Return [X, Y] of the center of cell containing provided text 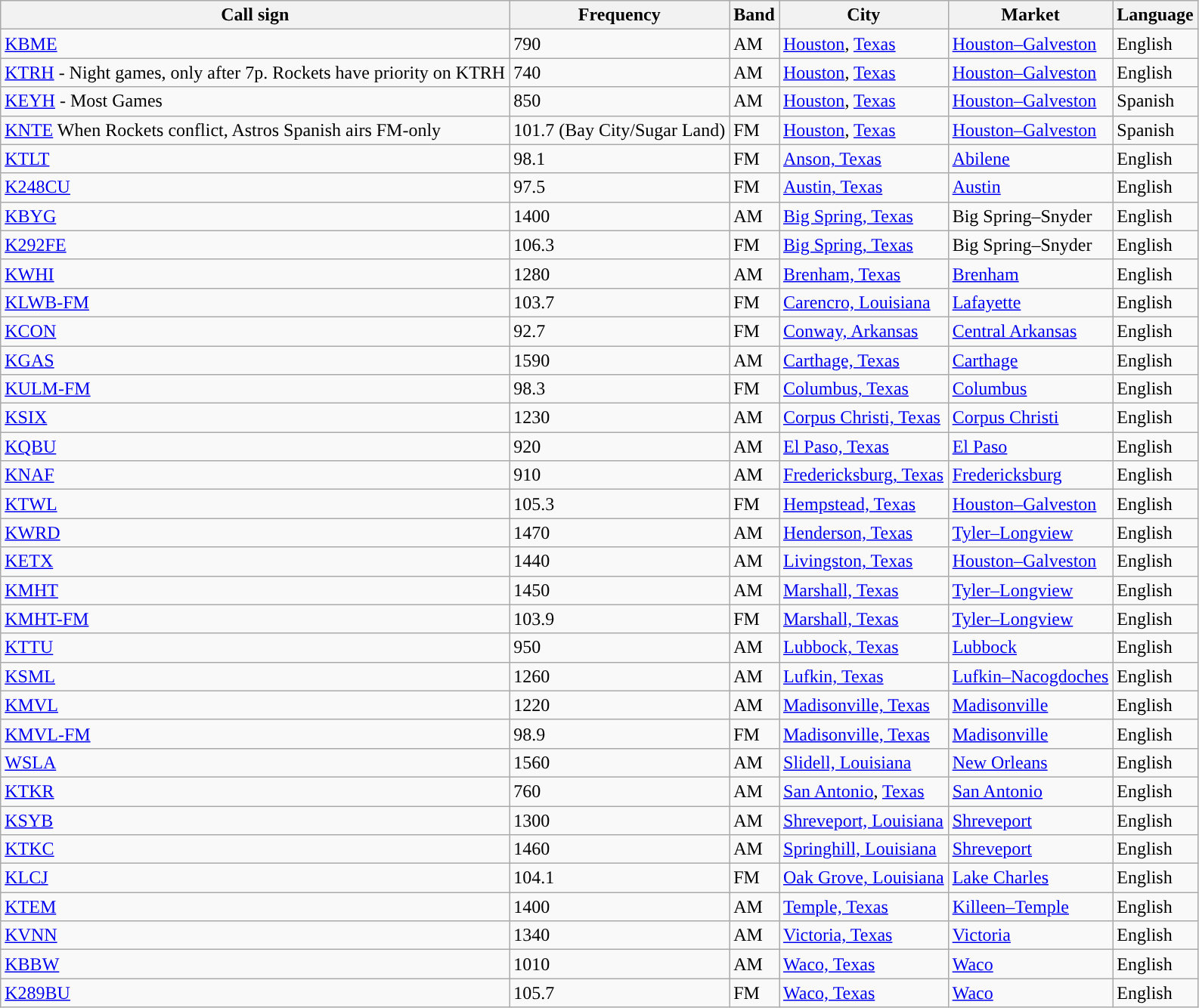
KBBW [256, 964]
KWRD [256, 533]
Slidell, Louisiana [863, 762]
Anson, Texas [863, 159]
850 [620, 101]
Language [1155, 15]
Carencro, Louisiana [863, 302]
Springhill, Louisiana [863, 849]
760 [620, 791]
City [863, 15]
KTLT [256, 159]
KTEM [256, 907]
KEYH - Most Games [256, 101]
1010 [620, 964]
K292FE [256, 245]
KNTE When Rockets conflict, Astros Spanish airs FM-only [256, 130]
97.5 [620, 187]
104.1 [620, 878]
Corpus Christi, Texas [863, 418]
El Paso [1030, 447]
Austin [1030, 187]
Abilene [1030, 159]
KMHT [256, 590]
1220 [620, 705]
KMVL [256, 705]
Columbus, Texas [863, 389]
Market [1030, 15]
KGAS [256, 360]
Killeen–Temple [1030, 907]
KTKR [256, 791]
Temple, Texas [863, 907]
KTKC [256, 849]
KSYB [256, 820]
92.7 [620, 331]
El Paso, Texas [863, 447]
Victoria [1030, 935]
Lubbock [1030, 648]
Lake Charles [1030, 878]
KBME [256, 44]
KSIX [256, 418]
KTRH - Night games, only after 7p. Rockets have priority on KTRH [256, 73]
1230 [620, 418]
1450 [620, 590]
Call sign [256, 15]
Oak Grove, Louisiana [863, 878]
Lafayette [1030, 302]
K289BU [256, 993]
KWHI [256, 274]
Lufkin–Nacogdoches [1030, 676]
K248CU [256, 187]
Austin, Texas [863, 187]
KLCJ [256, 878]
Hempstead, Texas [863, 504]
KVNN [256, 935]
103.7 [620, 302]
KMHT-FM [256, 619]
105.3 [620, 504]
Brenham, Texas [863, 274]
Band [754, 15]
950 [620, 648]
Lufkin, Texas [863, 676]
1460 [620, 849]
Fredericksburg, Texas [863, 475]
KBYG [256, 216]
KCON [256, 331]
98.9 [620, 734]
Shreveport, Louisiana [863, 820]
101.7 (Bay City/Sugar Land) [620, 130]
New Orleans [1030, 762]
San Antonio [1030, 791]
Brenham [1030, 274]
1440 [620, 561]
1340 [620, 935]
106.3 [620, 245]
Livingston, Texas [863, 561]
790 [620, 44]
910 [620, 475]
Carthage, Texas [863, 360]
98.3 [620, 389]
Fredericksburg [1030, 475]
Conway, Arkansas [863, 331]
105.7 [620, 993]
KTWL [256, 504]
KQBU [256, 447]
1260 [620, 676]
San Antonio, Texas [863, 791]
1560 [620, 762]
Victoria, Texas [863, 935]
KTTU [256, 648]
KLWB-FM [256, 302]
Central Arkansas [1030, 331]
Corpus Christi [1030, 418]
740 [620, 73]
Carthage [1030, 360]
KETX [256, 561]
1280 [620, 274]
1590 [620, 360]
920 [620, 447]
KMVL-FM [256, 734]
Columbus [1030, 389]
WSLA [256, 762]
KNAF [256, 475]
KULM-FM [256, 389]
1300 [620, 820]
Lubbock, Texas [863, 648]
Henderson, Texas [863, 533]
1470 [620, 533]
103.9 [620, 619]
KSML [256, 676]
Frequency [620, 15]
98.1 [620, 159]
